Extract the (X, Y) coordinate from the center of the cell holding the provided text.  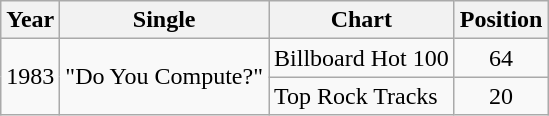
Single (164, 20)
Chart (361, 20)
1983 (30, 77)
64 (501, 58)
Position (501, 20)
Year (30, 20)
20 (501, 96)
"Do You Compute?" (164, 77)
Billboard Hot 100 (361, 58)
Top Rock Tracks (361, 96)
